From the cell containing the given text, extract its center point as [X, Y] coordinate. 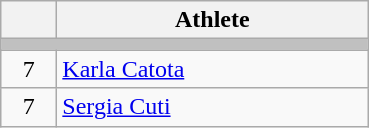
Karla Catota [212, 69]
Sergia Cuti [212, 107]
Athlete [212, 20]
